Search for the cell housing the specified text and yield its [x, y] center coordinate. 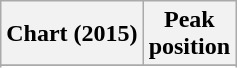
Peakposition [189, 34]
Chart (2015) [72, 34]
